Identify which cell holds the provided text, then report its [x, y] central coordinate. 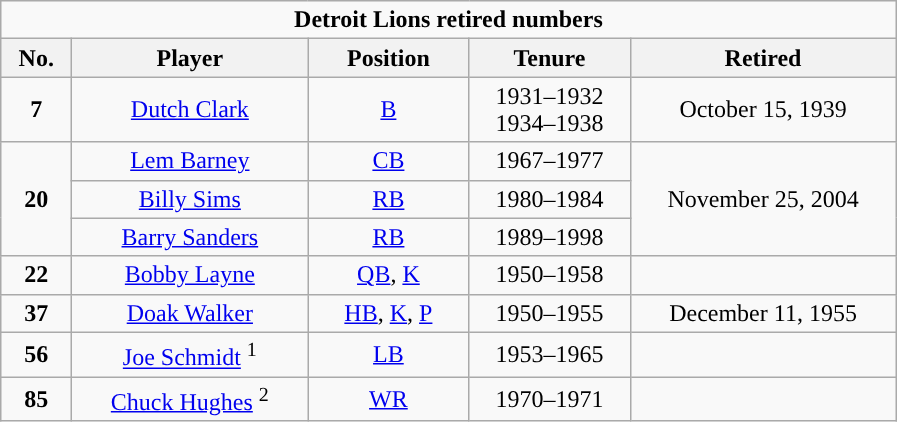
December 11, 1955 [763, 313]
Dutch Clark [190, 110]
Detroit Lions retired numbers [448, 20]
1931–19321934–1938 [550, 110]
QB, K [388, 275]
B [388, 110]
Doak Walker [190, 313]
November 25, 2004 [763, 199]
CB [388, 161]
22 [36, 275]
20 [36, 199]
HB, K, P [388, 313]
1967–1977 [550, 161]
7 [36, 110]
1950–1958 [550, 275]
1953–1965 [550, 354]
Lem Barney [190, 161]
No. [36, 58]
Barry Sanders [190, 237]
Bobby Layne [190, 275]
85 [36, 400]
Player [190, 58]
LB [388, 354]
Position [388, 58]
Joe Schmidt 1 [190, 354]
56 [36, 354]
1989–1998 [550, 237]
Tenure [550, 58]
1980–1984 [550, 199]
October 15, 1939 [763, 110]
37 [36, 313]
Chuck Hughes 2 [190, 400]
Billy Sims [190, 199]
Retired [763, 58]
1970–1971 [550, 400]
WR [388, 400]
1950–1955 [550, 313]
